Pinpoint the cell where the given text exists, returning its (X, Y) midpoint coordinate. 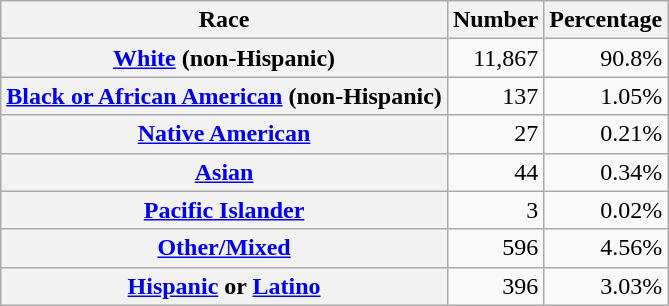
Percentage (606, 20)
Pacific Islander (224, 210)
White (non-Hispanic) (224, 58)
Hispanic or Latino (224, 286)
Number (495, 20)
11,867 (495, 58)
0.34% (606, 172)
27 (495, 134)
Asian (224, 172)
90.8% (606, 58)
0.21% (606, 134)
596 (495, 248)
3 (495, 210)
Native American (224, 134)
396 (495, 286)
4.56% (606, 248)
0.02% (606, 210)
1.05% (606, 96)
Race (224, 20)
Other/Mixed (224, 248)
3.03% (606, 286)
44 (495, 172)
Black or African American (non-Hispanic) (224, 96)
137 (495, 96)
